From the cell containing the given text, extract its center point as (x, y) coordinate. 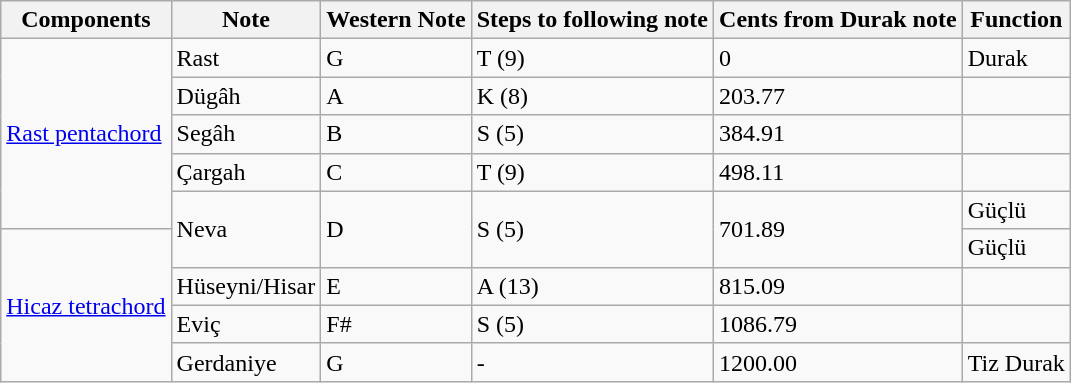
Steps to following note (592, 20)
E (396, 286)
Durak (1016, 58)
C (396, 172)
Western Note (396, 20)
Hicaz tetrachord (86, 305)
0 (838, 58)
D (396, 229)
1086.79 (838, 324)
Function (1016, 20)
Çargah (246, 172)
Neva (246, 229)
701.89 (838, 229)
Dügâh (246, 96)
Components (86, 20)
Hüseyni/Hisar (246, 286)
B (396, 134)
K (8) (592, 96)
Segâh (246, 134)
- (592, 362)
Rast pentachord (86, 134)
Gerdaniye (246, 362)
A (13) (592, 286)
203.77 (838, 96)
Cents from Durak note (838, 20)
1200.00 (838, 362)
Eviç (246, 324)
A (396, 96)
384.91 (838, 134)
815.09 (838, 286)
Tiz Durak (1016, 362)
Rast (246, 58)
498.11 (838, 172)
F# (396, 324)
Note (246, 20)
